Capture the cell that displays the provided text and extract its [x, y] central coordinate. 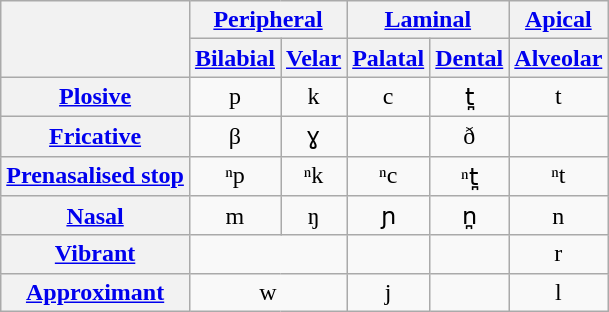
l [558, 292]
j [388, 292]
n̪ [470, 216]
r [558, 254]
Velar [313, 58]
t [558, 97]
Plosive [96, 97]
Prenasalised stop [96, 176]
Nasal [96, 216]
Fricative [96, 136]
m [234, 216]
k [313, 97]
Vibrant [96, 254]
p [234, 97]
Approximant [96, 292]
Dental [470, 58]
n [558, 216]
ⁿp [234, 176]
ⁿt̪ [470, 176]
ɲ [388, 216]
Laminal [428, 20]
Alveolar [558, 58]
ⁿc [388, 176]
Bilabial [234, 58]
ŋ [313, 216]
t̪ [470, 97]
β [234, 136]
w [268, 292]
c [388, 97]
ð [470, 136]
ⁿk [313, 176]
Peripheral [268, 20]
Apical [558, 20]
ɣ [313, 136]
ⁿt [558, 176]
Palatal [388, 58]
